Return (X, Y) of the center of cell containing provided text 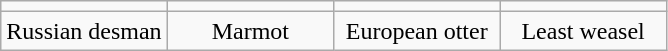
European otter (417, 31)
Marmot (250, 31)
Russian desman (84, 31)
Least weasel (583, 31)
